Extract the (X, Y) coordinate from the center of the cell holding the provided text.  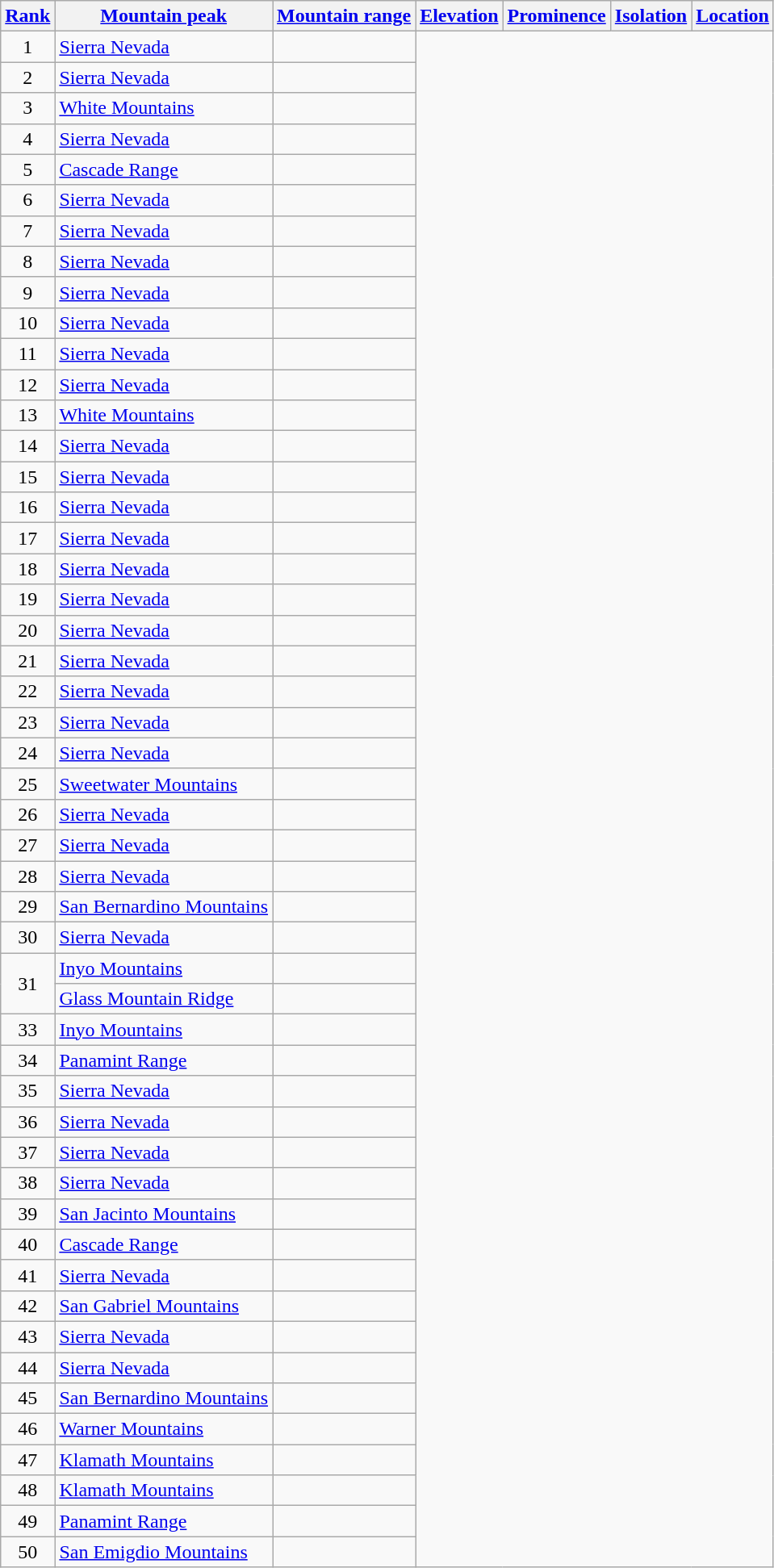
2 (27, 77)
Location (733, 16)
33 (27, 1030)
4 (27, 139)
30 (27, 938)
7 (27, 231)
9 (27, 292)
28 (27, 876)
39 (27, 1214)
48 (27, 1491)
40 (27, 1244)
24 (27, 753)
Sweetwater Mountains (164, 784)
10 (27, 323)
12 (27, 385)
Mountain range (344, 16)
6 (27, 200)
Prominence (557, 16)
50 (27, 1552)
41 (27, 1275)
35 (27, 1091)
25 (27, 784)
23 (27, 722)
11 (27, 353)
Rank (27, 16)
5 (27, 169)
20 (27, 630)
21 (27, 661)
San Emigdio Mountains (164, 1552)
Elevation (459, 16)
29 (27, 907)
1 (27, 47)
31 (27, 984)
22 (27, 692)
15 (27, 477)
37 (27, 1152)
49 (27, 1521)
Glass Mountain Ridge (164, 999)
42 (27, 1306)
46 (27, 1429)
3 (27, 108)
38 (27, 1183)
45 (27, 1399)
14 (27, 446)
San Jacinto Mountains (164, 1214)
36 (27, 1122)
17 (27, 538)
Warner Mountains (164, 1429)
Isolation (651, 16)
16 (27, 508)
43 (27, 1336)
Mountain peak (164, 16)
19 (27, 600)
San Gabriel Mountains (164, 1306)
18 (27, 569)
44 (27, 1368)
13 (27, 416)
27 (27, 845)
8 (27, 261)
26 (27, 814)
34 (27, 1060)
47 (27, 1460)
